Capture the cell that displays the provided text and extract its [X, Y] central coordinate. 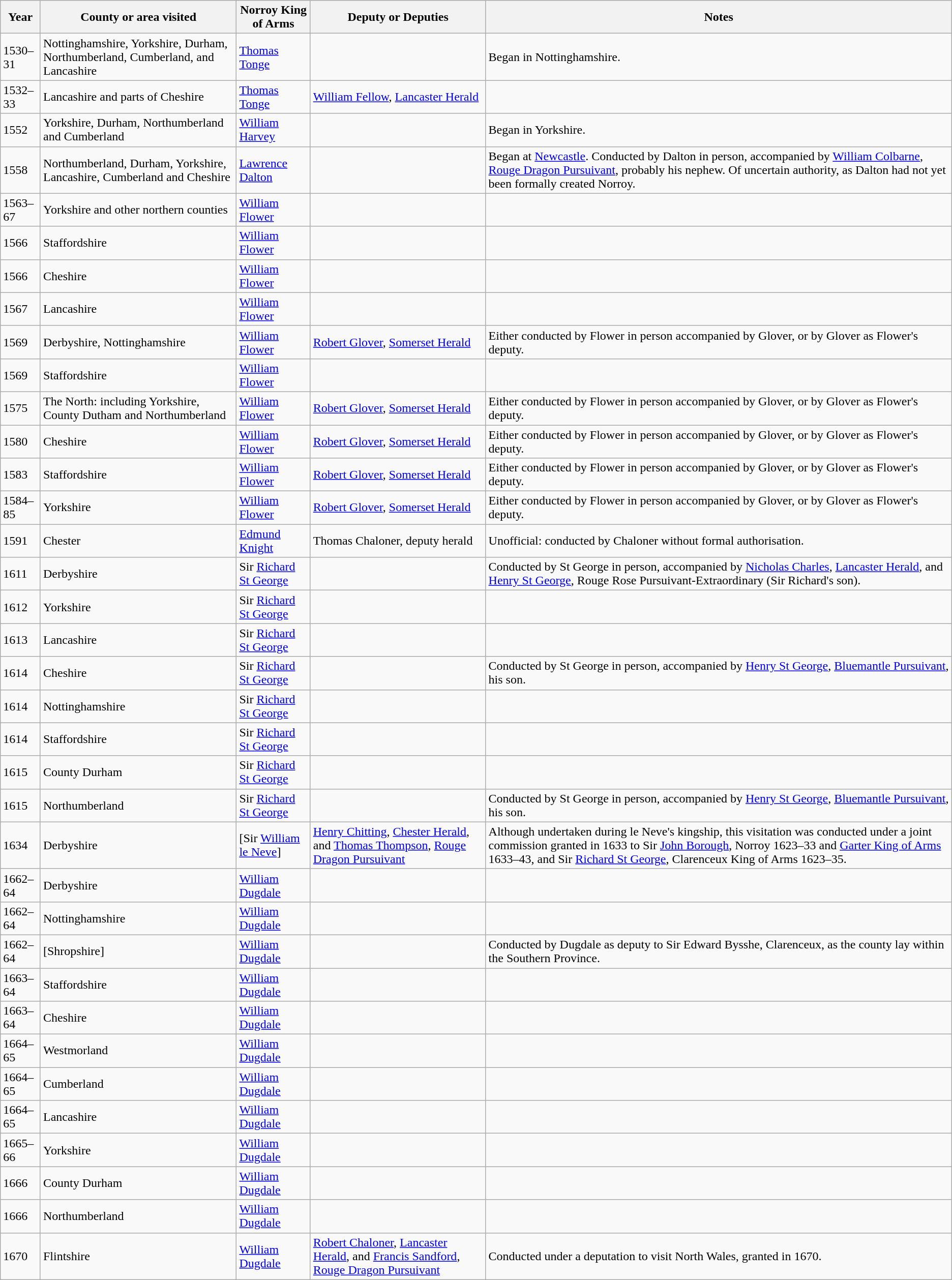
Flintshire [138, 1256]
Northumberland, Durham, Yorkshire, Lancashire, Cumberland and Cheshire [138, 170]
William Harvey [274, 130]
1558 [20, 170]
Deputy or Deputies [398, 17]
Yorkshire and other northern counties [138, 210]
1612 [20, 607]
Westmorland [138, 1051]
1552 [20, 130]
Notes [719, 17]
Edmund Knight [274, 541]
[Sir William le Neve] [274, 845]
1575 [20, 408]
1584–85 [20, 508]
Cumberland [138, 1084]
William Fellow, Lancaster Herald [398, 97]
1591 [20, 541]
1611 [20, 574]
1583 [20, 475]
Year [20, 17]
Conducted by Dugdale as deputy to Sir Edward Bysshe, Clarenceux, as the county lay within the Southern Province. [719, 951]
Derbyshire, Nottinghamshire [138, 342]
1563–67 [20, 210]
Began in Yorkshire. [719, 130]
Norroy King of Arms [274, 17]
1532–33 [20, 97]
1670 [20, 1256]
Conducted under a deputation to visit North Wales, granted in 1670. [719, 1256]
1580 [20, 441]
[Shropshire] [138, 951]
1613 [20, 640]
Nottinghamshire, Yorkshire, Durham, Northumberland, Cumberland, and Lancashire [138, 57]
Began in Nottinghamshire. [719, 57]
Robert Chaloner, Lancaster Herald, and Francis Sandford, Rouge Dragon Pursuivant [398, 1256]
1530–31 [20, 57]
1634 [20, 845]
1665–66 [20, 1150]
The North: including Yorkshire, County Dutham and Northumberland [138, 408]
Lancashire and parts of Cheshire [138, 97]
Unofficial: conducted by Chaloner without formal authorisation. [719, 541]
Yorkshire, Durham, Northumberland and Cumberland [138, 130]
1567 [20, 309]
Lawrence Dalton [274, 170]
County or area visited [138, 17]
Chester [138, 541]
Thomas Chaloner, deputy herald [398, 541]
Henry Chitting, Chester Herald, and Thomas Thompson, Rouge Dragon Pursuivant [398, 845]
